Find where the given text appears and provide that cell's center as [x, y] coordinate. 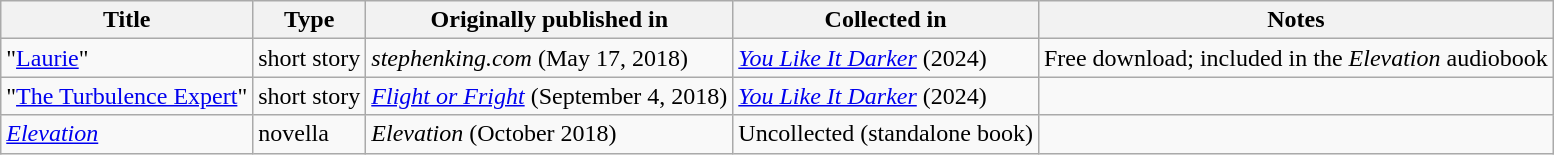
"Laurie" [127, 58]
Title [127, 20]
Originally published in [550, 20]
Free download; included in the Elevation audiobook [1296, 58]
Flight or Fright (September 4, 2018) [550, 96]
"The Turbulence Expert" [127, 96]
Type [310, 20]
Uncollected (standalone book) [886, 134]
novella [310, 134]
Collected in [886, 20]
stephenking.com (May 17, 2018) [550, 58]
Elevation [127, 134]
Notes [1296, 20]
Elevation (October 2018) [550, 134]
